Search for the cell housing the specified text and yield its [X, Y] center coordinate. 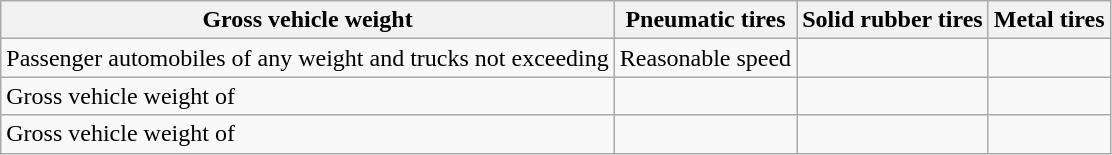
Reasonable speed [705, 58]
Gross vehicle weight [308, 20]
Pneumatic tires [705, 20]
Metal tires [1049, 20]
Solid rubber tires [893, 20]
Passenger automobiles of any weight and trucks not exceeding [308, 58]
